Search for the cell housing the specified text and yield its (x, y) center coordinate. 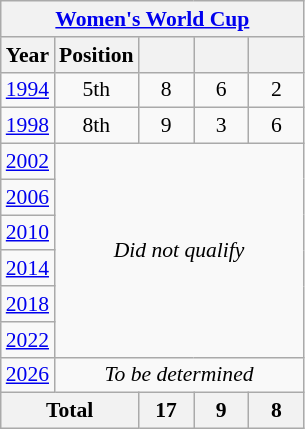
Year (28, 55)
2022 (28, 340)
3 (222, 126)
Total (70, 411)
2018 (28, 304)
Did not qualify (179, 251)
2002 (28, 162)
2010 (28, 233)
2014 (28, 269)
8th (96, 126)
2006 (28, 197)
17 (166, 411)
Women's World Cup (152, 19)
2 (276, 90)
5th (96, 90)
2026 (28, 375)
1998 (28, 126)
To be determined (179, 375)
Position (96, 55)
1994 (28, 90)
